Return [X, Y] of the center of cell containing provided text 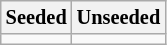
Seeded [36, 17]
Unseeded [118, 17]
